Output the [X, Y] coordinate of the center of the cell containing the given text.  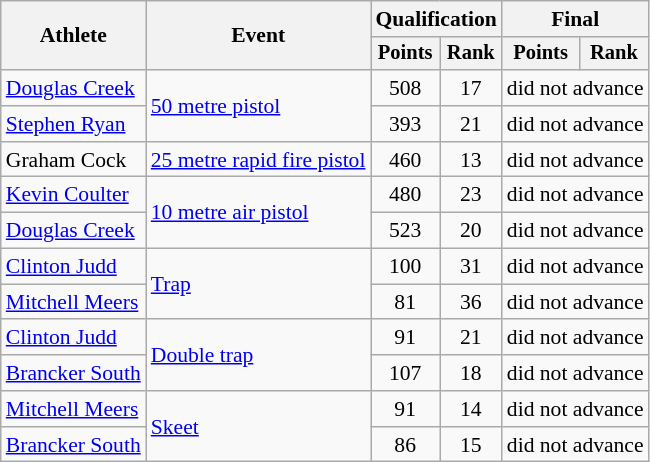
Skeet [258, 426]
Graham Cock [74, 160]
Athlete [74, 36]
20 [471, 231]
523 [404, 231]
50 metre pistol [258, 106]
25 metre rapid fire pistol [258, 160]
23 [471, 195]
13 [471, 160]
17 [471, 88]
393 [404, 124]
Final [576, 19]
508 [404, 88]
100 [404, 267]
Brancker South [74, 373]
14 [471, 409]
36 [471, 302]
Trap [258, 284]
Stephen Ryan [74, 124]
10 metre air pistol [258, 212]
Qualification [436, 19]
460 [404, 160]
480 [404, 195]
Kevin Coulter [74, 195]
107 [404, 373]
Double trap [258, 356]
81 [404, 302]
18 [471, 373]
Event [258, 36]
31 [471, 267]
